Find where the given text appears and provide that cell's center as [x, y] coordinate. 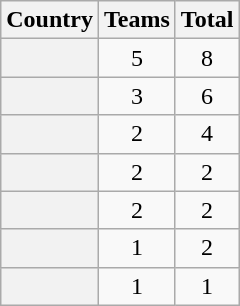
3 [136, 96]
Teams [136, 20]
8 [207, 58]
Total [207, 20]
4 [207, 134]
Country [50, 20]
6 [207, 96]
5 [136, 58]
